Search for the cell housing the specified text and yield its [X, Y] center coordinate. 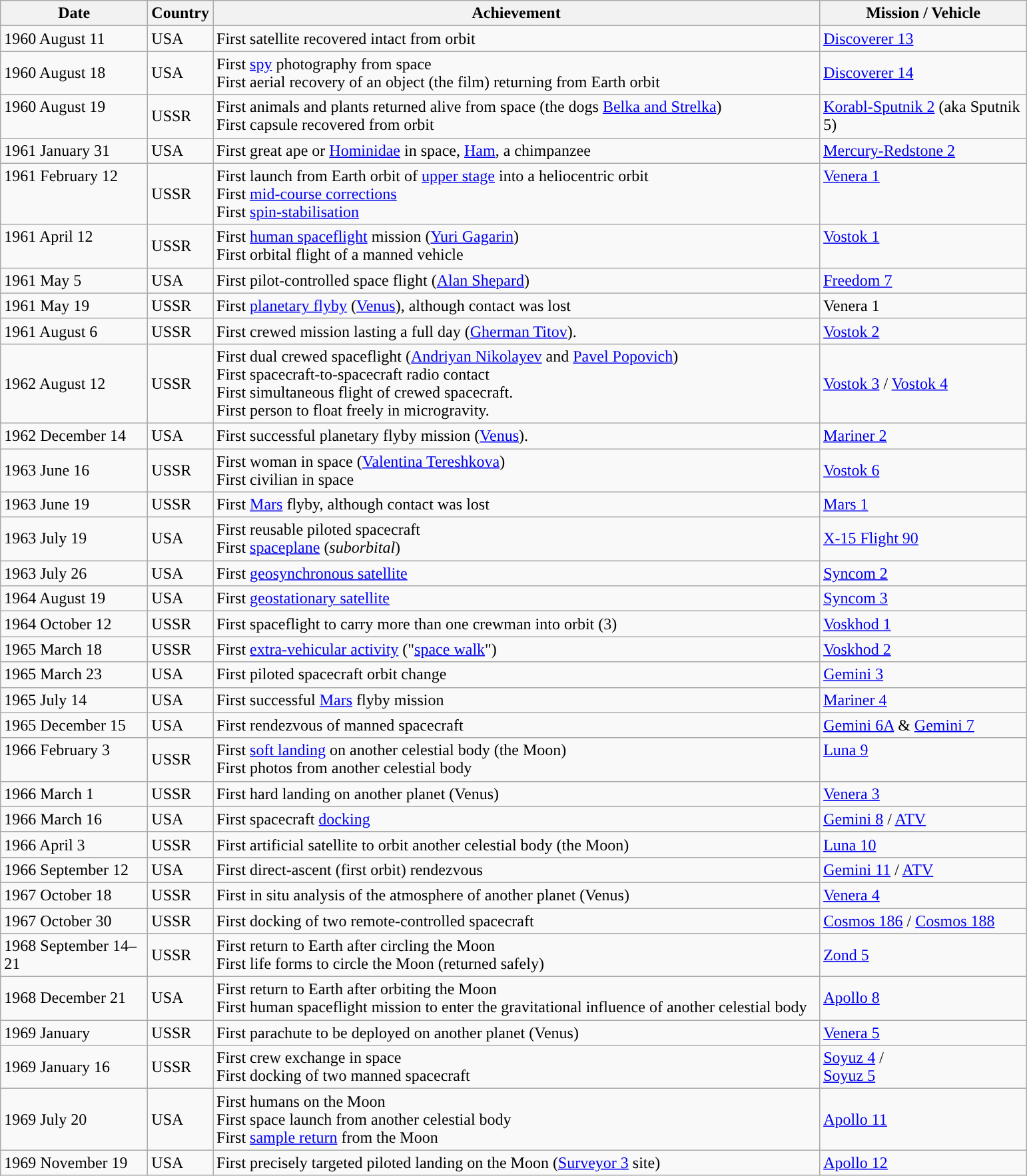
Venera 5 [923, 1033]
1967 October 18 [75, 895]
1964 August 19 [75, 599]
Gemini 11 / ATV [923, 870]
Country [180, 13]
X-15 Flight 90 [923, 539]
First precisely targeted piloted landing on the Moon (Surveyor 3 site) [517, 1163]
1960 August 18 [75, 73]
1964 October 12 [75, 624]
First spaceflight to carry more than one crewman into orbit (3) [517, 624]
First successful Mars flyby mission [517, 700]
First piloted spacecraft orbit change [517, 675]
Mercury-Redstone 2 [923, 150]
First parachute to be deployed on another planet (Venus) [517, 1033]
First spy photography from spaceFirst aerial recovery of an object (the film) returning from Earth orbit [517, 73]
1966 February 3 [75, 759]
First geostationary satellite [517, 599]
1960 August 11 [75, 39]
1965 July 14 [75, 700]
First satellite recovered intact from orbit [517, 39]
Achievement [517, 13]
1960 August 19 [75, 116]
Discoverer 13 [923, 39]
Syncom 3 [923, 599]
First humans on the Moon First space launch from another celestial bodyFirst sample return from the Moon [517, 1119]
First artificial satellite to orbit another celestial body (the Moon) [517, 844]
1966 March 16 [75, 819]
Cosmos 186 / Cosmos 188 [923, 921]
1969 January [75, 1033]
Luna 9 [923, 759]
1961 August 6 [75, 331]
1969 January 16 [75, 1067]
1969 November 19 [75, 1163]
1969 July 20 [75, 1119]
Zond 5 [923, 955]
Apollo 11 [923, 1119]
1966 April 3 [75, 844]
First hard landing on another planet (Venus) [517, 794]
First woman in space (Valentina Tereshkova) First civilian in space [517, 470]
First launch from Earth orbit of upper stage into a heliocentric orbitFirst mid-course corrections First spin-stabilisation [517, 194]
First extra-vehicular activity ("space walk") [517, 649]
Venera 4 [923, 895]
Syncom 2 [923, 573]
First crewed mission lasting a full day (Gherman Titov). [517, 331]
Mariner 2 [923, 436]
First great ape or Hominidae in space, Ham, a chimpanzee [517, 150]
Voskhod 2 [923, 649]
1962 December 14 [75, 436]
Apollo 12 [923, 1163]
Vostok 1 [923, 246]
1968 September 14–21 [75, 955]
First in situ analysis of the atmosphere of another planet (Venus) [517, 895]
Date [75, 13]
1968 December 21 [75, 999]
Discoverer 14 [923, 73]
Gemini 6A & Gemini 7 [923, 725]
Soyuz 4 /Soyuz 5 [923, 1067]
1965 March 18 [75, 649]
Venera 3 [923, 794]
Apollo 8 [923, 999]
First soft landing on another celestial body (the Moon) First photos from another celestial body [517, 759]
Luna 10 [923, 844]
Mars 1 [923, 505]
1963 June 19 [75, 505]
Vostok 2 [923, 331]
First animals and plants returned alive from space (the dogs Belka and Strelka)First capsule recovered from orbit [517, 116]
1963 June 16 [75, 470]
1967 October 30 [75, 921]
1961 May 19 [75, 306]
Vostok 3 / Vostok 4 [923, 384]
1966 March 1 [75, 794]
Freedom 7 [923, 280]
1963 July 19 [75, 539]
First docking of two remote-controlled spacecraft [517, 921]
Mariner 4 [923, 700]
Voskhod 1 [923, 624]
Vostok 6 [923, 470]
Gemini 8 / ATV [923, 819]
1966 September 12 [75, 870]
First pilot-controlled space flight (Alan Shepard) [517, 280]
Korabl-Sputnik 2 (aka Sputnik 5) [923, 116]
First human spaceflight mission (Yuri Gagarin)First orbital flight of a manned vehicle [517, 246]
First direct-ascent (first orbit) rendezvous [517, 870]
1962 August 12 [75, 384]
1961 April 12 [75, 246]
First planetary flyby (Venus), although contact was lost [517, 306]
Gemini 3 [923, 675]
First return to Earth after circling the MoonFirst life forms to circle the Moon (returned safely) [517, 955]
First Mars flyby, although contact was lost [517, 505]
1963 July 26 [75, 573]
1965 March 23 [75, 675]
First successful planetary flyby mission (Venus). [517, 436]
Mission / Vehicle [923, 13]
1961 February 12 [75, 194]
First rendezvous of manned spacecraft [517, 725]
First spacecraft docking [517, 819]
1961 May 5 [75, 280]
First geosynchronous satellite [517, 573]
1961 January 31 [75, 150]
First crew exchange in spaceFirst docking of two manned spacecraft [517, 1067]
First return to Earth after orbiting the MoonFirst human spaceflight mission to enter the gravitational influence of another celestial body [517, 999]
First reusable piloted spacecraftFirst spaceplane (suborbital) [517, 539]
1965 December 15 [75, 725]
